Pinpoint the cell where the given text exists, returning its [x, y] midpoint coordinate. 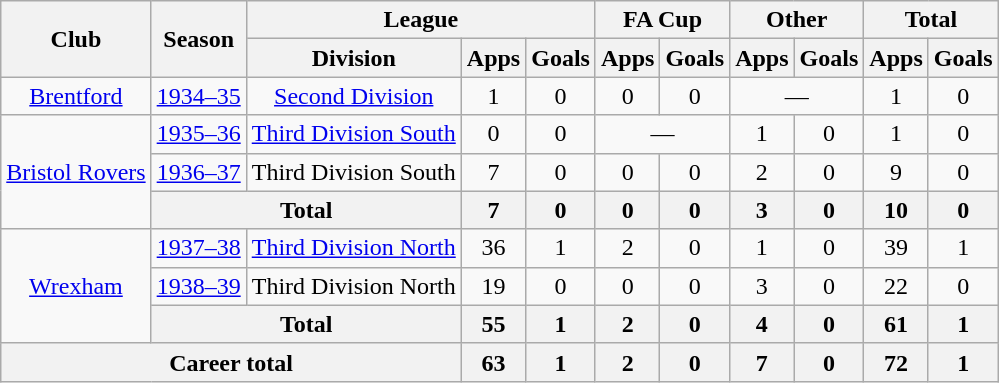
Brentford [76, 96]
League [420, 20]
63 [493, 362]
61 [896, 324]
36 [493, 248]
Club [76, 39]
Career total [232, 362]
22 [896, 286]
1938–39 [198, 286]
1934–35 [198, 96]
72 [896, 362]
Bristol Rovers [76, 172]
Season [198, 39]
1936–37 [198, 172]
Wrexham [76, 286]
1935–36 [198, 134]
55 [493, 324]
19 [493, 286]
FA Cup [662, 20]
9 [896, 172]
10 [896, 210]
1937–38 [198, 248]
Division [354, 58]
Second Division [354, 96]
39 [896, 248]
Other [797, 20]
4 [762, 324]
